Detect which cell encompasses the target text, then output its [x, y] center coordinate. 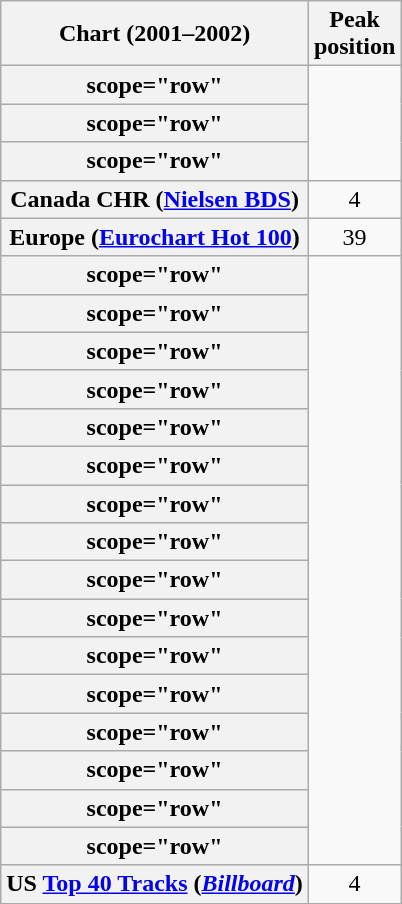
Peakposition [354, 34]
Chart (2001–2002) [155, 34]
39 [354, 237]
Europe (Eurochart Hot 100) [155, 237]
US Top 40 Tracks (Billboard) [155, 884]
Canada CHR (Nielsen BDS) [155, 199]
